Search for the cell housing the specified text and yield its [X, Y] center coordinate. 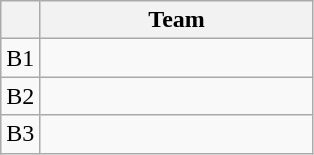
B2 [20, 96]
B1 [20, 58]
B3 [20, 134]
Team [177, 20]
